Return the [x, y] coordinate for the center point of the cell that contains the specified text.  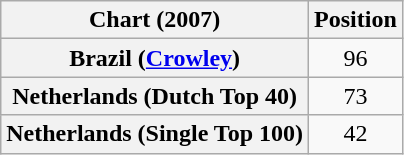
Netherlands (Dutch Top 40) [155, 96]
Brazil (Crowley) [155, 58]
Chart (2007) [155, 20]
Position [356, 20]
42 [356, 134]
96 [356, 58]
73 [356, 96]
Netherlands (Single Top 100) [155, 134]
